Search for the cell housing the specified text and yield its [X, Y] center coordinate. 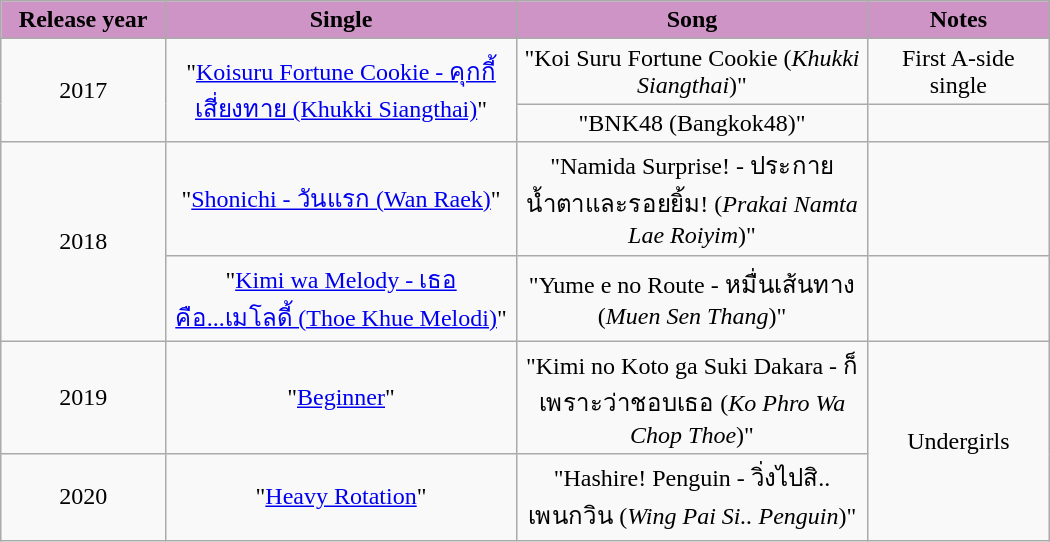
2018 [84, 242]
2017 [84, 90]
"Kimi wa Melody - เธอคือ...เมโลดี้ (Thoe Khue Melodi)" [342, 298]
"Yume e no Route - หมื่นเส้นทาง (Muen Sen Thang)" [692, 298]
"Koisuru Fortune Cookie - คุกกี้เสี่ยงทาย (Khukki Siangthai)" [342, 90]
2019 [84, 398]
"Koi Suru Fortune Cookie (Khukki Siangthai)" [692, 72]
Single [342, 20]
Song [692, 20]
"Beginner" [342, 398]
"Kimi no Koto ga Suki Dakara - ก็เพราะว่าชอบเธอ (Ko Phro Wa Chop Thoe)" [692, 398]
"Heavy Rotation" [342, 497]
"Namida Surprise! - ประกายน้ำตาและรอยยิ้ม! (Prakai Namta Lae Roiyim)" [692, 198]
Notes [958, 20]
"Hashire! Penguin - วิ่งไปสิ.. เพนกวิน (Wing Pai Si.. Penguin)" [692, 497]
"BNK48 (Bangkok48)" [692, 123]
"Shonichi - วันแรก (Wan Raek)" [342, 198]
Undergirls [958, 440]
2020 [84, 497]
First A-side single [958, 72]
Release year [84, 20]
